Provide the [x, y] coordinate of the cell's center where the given text is located.  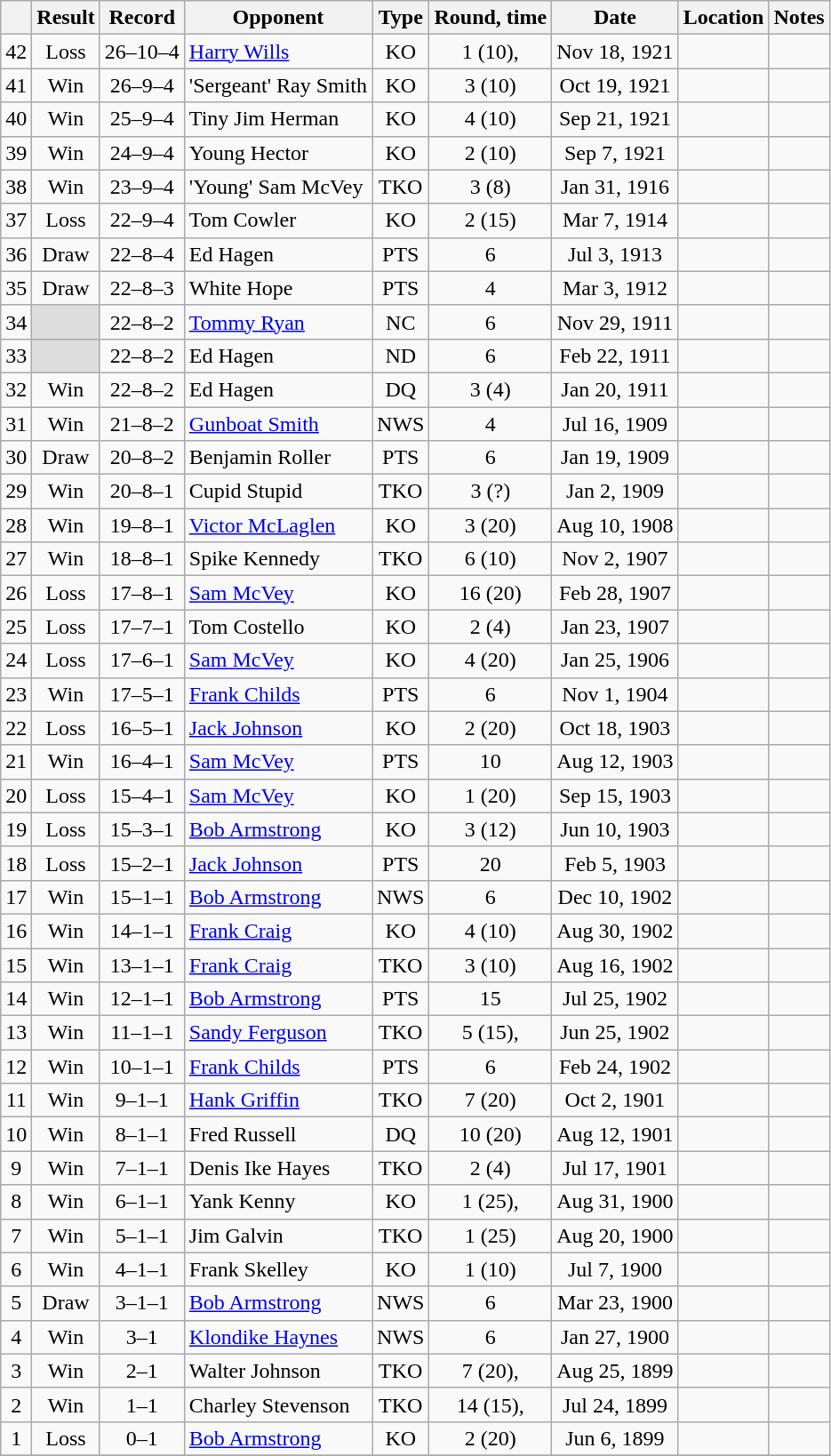
Gunboat Smith [277, 424]
Aug 16, 1902 [615, 964]
12 [16, 1067]
Jan 19, 1909 [615, 458]
Aug 10, 1908 [615, 525]
35 [16, 288]
11–1–1 [142, 1033]
Notes [799, 18]
15–2–1 [142, 863]
Opponent [277, 18]
26–10–4 [142, 52]
Aug 31, 1900 [615, 1202]
Aug 30, 1902 [615, 931]
14 [16, 999]
Victor McLaglen [277, 525]
Jul 24, 1899 [615, 1404]
21–8–2 [142, 424]
19 [16, 829]
13–1–1 [142, 964]
Spike Kennedy [277, 559]
26–9–4 [142, 85]
16 (20) [491, 593]
White Hope [277, 288]
5–1–1 [142, 1236]
10–1–1 [142, 1067]
Tommy Ryan [277, 322]
Jun 6, 1899 [615, 1438]
14 (15), [491, 1404]
9–1–1 [142, 1100]
41 [16, 85]
Aug 12, 1901 [615, 1134]
Sep 7, 1921 [615, 153]
Jul 17, 1901 [615, 1168]
Feb 28, 1907 [615, 593]
17–5–1 [142, 694]
8 [16, 1202]
Tom Cowler [277, 220]
Nov 1, 1904 [615, 694]
32 [16, 389]
17–7–1 [142, 627]
Result [66, 18]
'Young' Sam McVey [277, 187]
3 [16, 1371]
16–4–1 [142, 762]
9 [16, 1168]
Dec 10, 1902 [615, 897]
14–1–1 [142, 931]
Sandy Ferguson [277, 1033]
39 [16, 153]
10 (20) [491, 1134]
2–1 [142, 1371]
Frank Skelley [277, 1269]
22–8–4 [142, 254]
22–8–3 [142, 288]
18–8–1 [142, 559]
Jun 10, 1903 [615, 829]
7 (20), [491, 1371]
13 [16, 1033]
16 [16, 931]
31 [16, 424]
1 (20) [491, 796]
Jan 23, 1907 [615, 627]
Harry Wills [277, 52]
Nov 29, 1911 [615, 322]
6 (10) [491, 559]
Tom Costello [277, 627]
Feb 22, 1911 [615, 356]
Jul 16, 1909 [615, 424]
Aug 25, 1899 [615, 1371]
0–1 [142, 1438]
Walter Johnson [277, 1371]
24 [16, 660]
34 [16, 322]
Fred Russell [277, 1134]
20–8–1 [142, 492]
7 (20) [491, 1100]
18 [16, 863]
Mar 7, 1914 [615, 220]
17–6–1 [142, 660]
3 (4) [491, 389]
Jul 25, 1902 [615, 999]
'Sergeant' Ray Smith [277, 85]
25–9–4 [142, 119]
12–1–1 [142, 999]
Jan 31, 1916 [615, 187]
26 [16, 593]
19–8–1 [142, 525]
15–4–1 [142, 796]
17 [16, 897]
Jun 25, 1902 [615, 1033]
27 [16, 559]
37 [16, 220]
6–1–1 [142, 1202]
1 (10) [491, 1269]
Sep 21, 1921 [615, 119]
Aug 12, 1903 [615, 762]
17–8–1 [142, 593]
3 (?) [491, 492]
30 [16, 458]
5 (15), [491, 1033]
42 [16, 52]
2 (10) [491, 153]
3–1 [142, 1337]
36 [16, 254]
3–1–1 [142, 1303]
Feb 5, 1903 [615, 863]
Feb 24, 1902 [615, 1067]
Type [401, 18]
8–1–1 [142, 1134]
1–1 [142, 1404]
Hank Griffin [277, 1100]
Jul 3, 1913 [615, 254]
1 [16, 1438]
Sep 15, 1903 [615, 796]
Yank Kenny [277, 1202]
Oct 19, 1921 [615, 85]
21 [16, 762]
2 [16, 1404]
11 [16, 1100]
20–8–2 [142, 458]
Date [615, 18]
16–5–1 [142, 728]
22 [16, 728]
23–9–4 [142, 187]
Jim Galvin [277, 1236]
23 [16, 694]
1 (25), [491, 1202]
ND [401, 356]
Cupid Stupid [277, 492]
25 [16, 627]
Young Hector [277, 153]
Mar 3, 1912 [615, 288]
Jan 27, 1900 [615, 1337]
Jan 20, 1911 [615, 389]
22–9–4 [142, 220]
Nov 2, 1907 [615, 559]
NC [401, 322]
1 (25) [491, 1236]
15–3–1 [142, 829]
Oct 18, 1903 [615, 728]
Charley Stevenson [277, 1404]
Jan 2, 1909 [615, 492]
Denis Ike Hayes [277, 1168]
Round, time [491, 18]
7 [16, 1236]
3 (12) [491, 829]
Mar 23, 1900 [615, 1303]
Benjamin Roller [277, 458]
Jul 7, 1900 [615, 1269]
4 (20) [491, 660]
Location [723, 18]
38 [16, 187]
Jan 25, 1906 [615, 660]
Aug 20, 1900 [615, 1236]
3 (20) [491, 525]
Record [142, 18]
5 [16, 1303]
15–1–1 [142, 897]
7–1–1 [142, 1168]
Nov 18, 1921 [615, 52]
3 (8) [491, 187]
29 [16, 492]
4–1–1 [142, 1269]
24–9–4 [142, 153]
33 [16, 356]
28 [16, 525]
Klondike Haynes [277, 1337]
Tiny Jim Herman [277, 119]
40 [16, 119]
Oct 2, 1901 [615, 1100]
1 (10), [491, 52]
2 (15) [491, 220]
